Detect which cell encompasses the target text, then output its [X, Y] center coordinate. 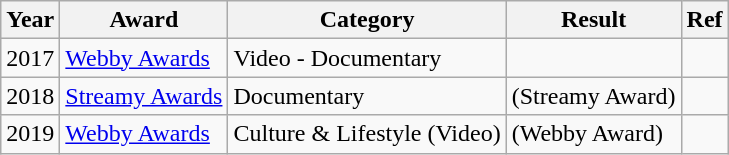
2018 [30, 96]
Award [144, 20]
(Streamy Award) [594, 96]
Video - Documentary [367, 58]
Result [594, 20]
2017 [30, 58]
Ref [704, 20]
Category [367, 20]
Documentary [367, 96]
Year [30, 20]
2019 [30, 134]
Culture & Lifestyle (Video) [367, 134]
(Webby Award) [594, 134]
Streamy Awards [144, 96]
